Extract the (X, Y) coordinate from the center of the cell holding the provided text.  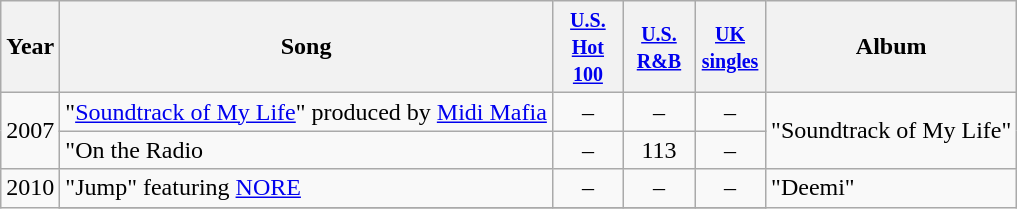
113 (658, 150)
2010 (30, 188)
2007 (30, 131)
"Soundtrack of My Life" (892, 131)
U.S. Hot 100 (588, 47)
"Soundtrack of My Life" produced by Midi Mafia (306, 112)
Song (306, 47)
U.S. R&B (658, 47)
"On the Radio (306, 150)
"Deemi" (892, 188)
UK singles (730, 47)
Year (30, 47)
"Jump" featuring NORE (306, 188)
Album (892, 47)
